Determine the (X, Y) coordinate at the center of the cell enclosing the given text.  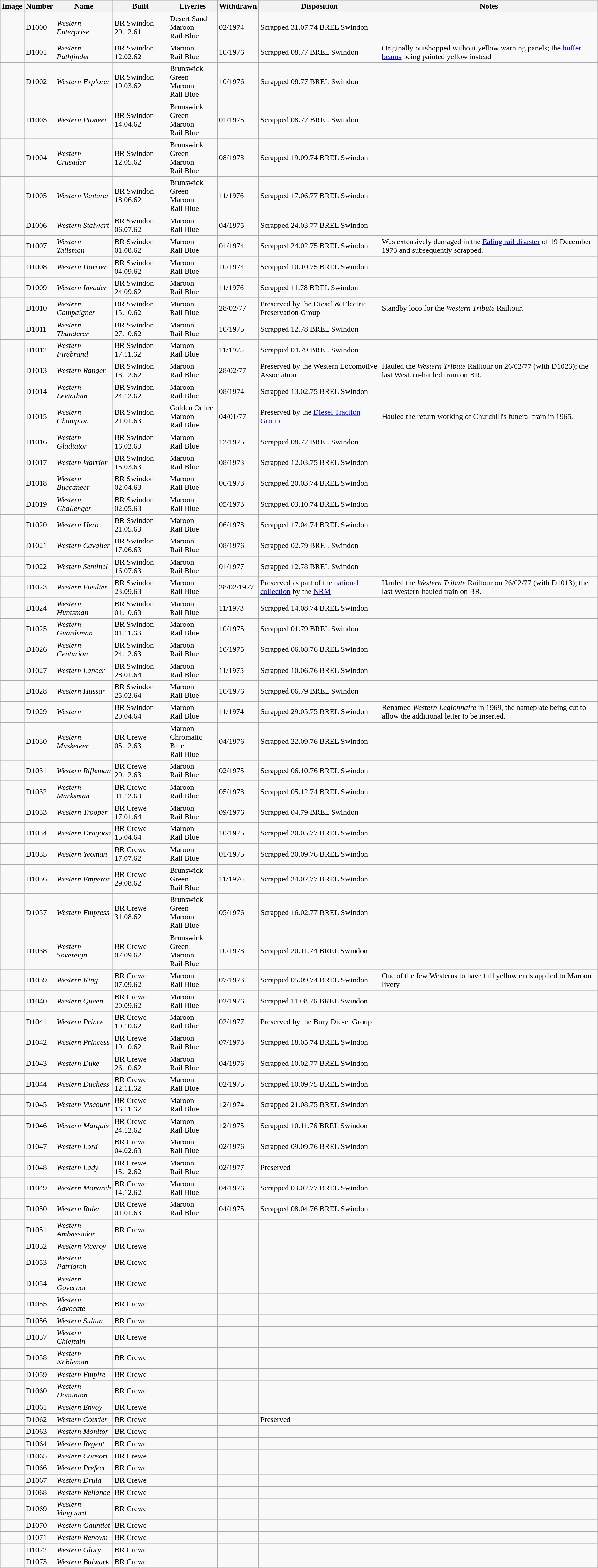
BR Swindon 06.07.62 (141, 225)
BR Swindon 17.11.62 (141, 350)
05/1976 (238, 912)
BR Swindon 23.09.63 (141, 587)
BR Swindon 14.04.62 (141, 119)
BR Crewe 12.11.62 (141, 1084)
D1049 (40, 1188)
02/1974 (238, 27)
D1016 (40, 442)
Brunswick GreenRail Blue (193, 879)
Scrapped 20.11.74 BREL Swindon (319, 951)
BR Swindon 02.05.63 (141, 504)
Western Governor (84, 1283)
Scrapped 24.02.77 BREL Swindon (319, 879)
BR Swindon 12.02.62 (141, 52)
Western Cavalier (84, 546)
Western Consort (84, 1456)
BR Swindon 21.01.63 (141, 417)
Scrapped 24.03.77 BREL Swindon (319, 225)
D1000 (40, 27)
D1036 (40, 879)
08/1976 (238, 546)
D1070 (40, 1525)
Scrapped 11.08.76 BREL Swindon (319, 1001)
BR Crewe 19.10.62 (141, 1042)
Scrapped 08.04.76 BREL Swindon (319, 1209)
Scrapped 12.03.75 BREL Swindon (319, 463)
D1014 (40, 392)
D1073 (40, 1562)
BR Swindon 24.12.63 (141, 649)
D1050 (40, 1209)
28/02/1977 (238, 587)
Notes (489, 6)
Scrapped 13.02.75 BREL Swindon (319, 392)
Western Reliance (84, 1492)
D1072 (40, 1549)
Western Rifleman (84, 771)
D1047 (40, 1146)
Western Druid (84, 1480)
Western King (84, 980)
Western Buccaneer (84, 483)
BR Swindon 19.03.62 (141, 82)
Western Duchess (84, 1084)
BR Crewe 05.12.63 (141, 741)
BR Crewe 10.10.62 (141, 1022)
12/1974 (238, 1105)
Western Glory (84, 1549)
Western Trooper (84, 812)
Western Harrier (84, 266)
D1019 (40, 504)
BR Crewe 17.01.64 (141, 812)
Western Firebrand (84, 350)
Western Talisman (84, 246)
Was extensively damaged in the Ealing rail disaster of 19 December 1973 and subsequently scrapped. (489, 246)
Western Prefect (84, 1468)
Western Emperor (84, 879)
Originally outshopped without yellow warning panels; the buffer beams being painted yellow instead (489, 52)
BR Crewe 16.11.62 (141, 1105)
Western Challenger (84, 504)
D1054 (40, 1283)
Western Dragoon (84, 833)
Western Lord (84, 1146)
Scrapped 31.07.74 BREL Swindon (319, 27)
01/1977 (238, 566)
D1024 (40, 608)
D1055 (40, 1304)
BR Crewe 26.10.62 (141, 1063)
BR Swindon 25.02.64 (141, 691)
Western Prince (84, 1022)
D1033 (40, 812)
Scrapped 20.05.77 BREL Swindon (319, 833)
BR Swindon 27.10.62 (141, 329)
BR Swindon 15.03.63 (141, 463)
D1065 (40, 1456)
BR Swindon 15.10.62 (141, 308)
09/1976 (238, 812)
D1021 (40, 546)
Western Viscount (84, 1105)
D1061 (40, 1407)
BR Crewe 31.12.63 (141, 792)
Western Marksman (84, 792)
D1005 (40, 196)
BR Swindon 20.12.61 (141, 27)
D1007 (40, 246)
Disposition (319, 6)
Scrapped 10.11.76 BREL Swindon (319, 1126)
Preserved by the Diesel & Electric Preservation Group (319, 308)
Western Ambassador (84, 1229)
Scrapped 17.04.74 BREL Swindon (319, 525)
D1060 (40, 1391)
D1067 (40, 1480)
D1058 (40, 1358)
Western Sentinel (84, 566)
Withdrawn (238, 6)
BR Swindon 24.12.62 (141, 392)
Image (12, 6)
Preserved by the Western Locomotive Association (319, 371)
10/1974 (238, 266)
BR Swindon 28.01.64 (141, 670)
BR Crewe 20.12.63 (141, 771)
Golden OchreMaroonRail Blue (193, 417)
D1063 (40, 1432)
Western Centurion (84, 649)
BR Swindon 20.04.64 (141, 712)
Western Campaigner (84, 308)
Western Courier (84, 1419)
Western Bulwark (84, 1562)
BR Swindon 01.08.62 (141, 246)
MaroonChromatic BlueRail Blue (193, 741)
Scrapped 06.08.76 BREL Swindon (319, 649)
Western Dominion (84, 1391)
BR Crewe 15.04.64 (141, 833)
Western Duke (84, 1063)
Western Monitor (84, 1432)
Western Explorer (84, 82)
D1022 (40, 566)
Western Lady (84, 1167)
Western Chieftain (84, 1337)
BR Crewe 31.08.62 (141, 912)
D1013 (40, 371)
Western Empress (84, 912)
Western Envoy (84, 1407)
Scrapped 10.09.75 BREL Swindon (319, 1084)
Western (84, 712)
D1004 (40, 158)
Built (141, 6)
Western Empire (84, 1374)
D1023 (40, 587)
04/01/77 (238, 417)
Western Regent (84, 1444)
D1035 (40, 854)
Western Sovereign (84, 951)
D1012 (40, 350)
Preserved by the Bury Diesel Group (319, 1022)
Western Champion (84, 417)
Scrapped 29.05.75 BREL Swindon (319, 712)
Western Crusader (84, 158)
Western Hero (84, 525)
11/1974 (238, 712)
Western Pathfinder (84, 52)
Scrapped 09.09.76 BREL Swindon (319, 1146)
D1038 (40, 951)
Scrapped 10.10.75 BREL Swindon (319, 266)
Scrapped 01.79 BREL Swindon (319, 629)
D1042 (40, 1042)
Scrapped 03.10.74 BREL Swindon (319, 504)
D1032 (40, 792)
D1068 (40, 1492)
Name (84, 6)
Scrapped 10.06.76 BREL Swindon (319, 670)
D1002 (40, 82)
D1071 (40, 1537)
BR Crewe 20.09.62 (141, 1001)
D1066 (40, 1468)
Western Enterprise (84, 27)
11/1973 (238, 608)
BR Swindon 24.09.62 (141, 288)
D1028 (40, 691)
D1027 (40, 670)
BR Crewe 01.01.63 (141, 1209)
Desert SandMaroonRail Blue (193, 27)
BR Crewe 24.12.62 (141, 1126)
D1040 (40, 1001)
D1001 (40, 52)
Number (40, 6)
Hauled the Western Tribute Railtour on 26/02/77 (with D1023); the last Western-hauled train on BR. (489, 371)
Western Fusilier (84, 587)
D1031 (40, 771)
D1030 (40, 741)
D1039 (40, 980)
Western Ranger (84, 371)
Western Venturer (84, 196)
D1011 (40, 329)
BR Swindon 02.04.63 (141, 483)
One of the few Westerns to have full yellow ends applied to Maroon livery (489, 980)
Scrapped 17.06.77 BREL Swindon (319, 196)
D1020 (40, 525)
Scrapped 21.08.75 BREL Swindon (319, 1105)
Scrapped 06.79 BREL Swindon (319, 691)
Western Renown (84, 1537)
D1056 (40, 1320)
D1025 (40, 629)
D1006 (40, 225)
Scrapped 14.08.74 BREL Swindon (319, 608)
BR Swindon 18.06.62 (141, 196)
Western Princess (84, 1042)
Scrapped 10.02.77 BREL Swindon (319, 1063)
Western Pioneer (84, 119)
Western Warrior (84, 463)
Western Gladiator (84, 442)
Scrapped 06.10.76 BREL Swindon (319, 771)
D1003 (40, 119)
BR Crewe 29.08.62 (141, 879)
Western Ruler (84, 1209)
Western Musketeer (84, 741)
Western Monarch (84, 1188)
D1008 (40, 266)
Western Gauntlet (84, 1525)
D1069 (40, 1509)
D1026 (40, 649)
Scrapped 24.02.75 BREL Swindon (319, 246)
D1029 (40, 712)
BR Crewe 17.07.62 (141, 854)
Western Hussar (84, 691)
D1010 (40, 308)
Scrapped 02.79 BREL Swindon (319, 546)
D1018 (40, 483)
BR Swindon 21.05.63 (141, 525)
Scrapped 19.09.74 BREL Swindon (319, 158)
Hauled the Western Tribute Railtour on 26/02/77 (with D1013); the last Western-hauled train on BR. (489, 587)
Scrapped 30.09.76 BREL Swindon (319, 854)
D1045 (40, 1105)
Western Nobleman (84, 1358)
Scrapped 11.78 BREL Swindon (319, 288)
D1057 (40, 1337)
Liveries (193, 6)
D1009 (40, 288)
Hauled the return working of Churchill's funeral train in 1965. (489, 417)
BR Crewe 15.12.62 (141, 1167)
Western Sultan (84, 1320)
D1043 (40, 1063)
D1015 (40, 417)
BR Crewe 04.02.63 (141, 1146)
D1044 (40, 1084)
D1062 (40, 1419)
D1037 (40, 912)
BR Crewe 14.12.62 (141, 1188)
10/1973 (238, 951)
D1034 (40, 833)
BR Swindon 01.11.63 (141, 629)
01/1974 (238, 246)
D1064 (40, 1444)
Western Stalwart (84, 225)
Western Queen (84, 1001)
Western Patriarch (84, 1263)
Western Invader (84, 288)
Western Marquis (84, 1126)
BR Swindon 17.06.63 (141, 546)
D1046 (40, 1126)
Scrapped 03.02.77 BREL Swindon (319, 1188)
Scrapped 20.03.74 BREL Swindon (319, 483)
Scrapped 05.12.74 BREL Swindon (319, 792)
BR Swindon 01.10.63 (141, 608)
D1059 (40, 1374)
BR Swindon 16.07.63 (141, 566)
Scrapped 22.09.76 BREL Swindon (319, 741)
BR Swindon 04.09.62 (141, 266)
Preserved as part of the national collection by the NRM (319, 587)
BR Swindon 16.02.63 (141, 442)
D1017 (40, 463)
Renamed Western Legionnaire in 1969, the nameplate being cut to allow the additional letter to be inserted. (489, 712)
Scrapped 18.05.74 BREL Swindon (319, 1042)
BR Swindon 13.12.62 (141, 371)
Scrapped 16.02.77 BREL Swindon (319, 912)
D1053 (40, 1263)
Scrapped 05.09.74 BREL Swindon (319, 980)
Preserved by the Diesel Traction Group (319, 417)
D1041 (40, 1022)
BR Swindon 12.05.62 (141, 158)
Western Lancer (84, 670)
Western Leviathan (84, 392)
Western Thunderer (84, 329)
Western Huntsman (84, 608)
Western Vanguard (84, 1509)
08/1974 (238, 392)
Standby loco for the Western Tribute Railtour. (489, 308)
D1051 (40, 1229)
D1052 (40, 1246)
Western Advocate (84, 1304)
Western Yeoman (84, 854)
Western Viceroy (84, 1246)
D1048 (40, 1167)
Western Guardsman (84, 629)
